Extract the [x, y] coordinate from the center of the cell holding the provided text.  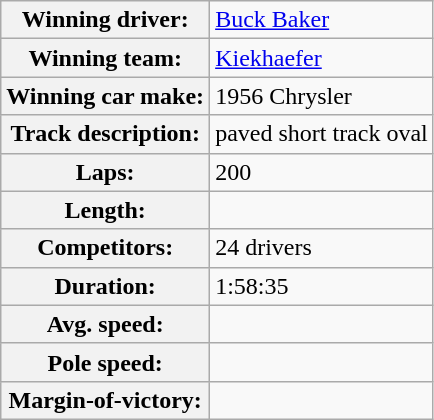
Margin-of-victory: [106, 400]
Kiekhaefer [322, 58]
1956 Chrysler [322, 96]
Avg. speed: [106, 324]
Length: [106, 210]
Duration: [106, 286]
Buck Baker [322, 20]
24 drivers [322, 248]
Winning car make: [106, 96]
1:58:35 [322, 286]
Laps: [106, 172]
paved short track oval [322, 134]
Winning team: [106, 58]
Competitors: [106, 248]
200 [322, 172]
Winning driver: [106, 20]
Track description: [106, 134]
Pole speed: [106, 362]
